For the text-containing cell, return its midpoint in [X, Y] coordinate format. 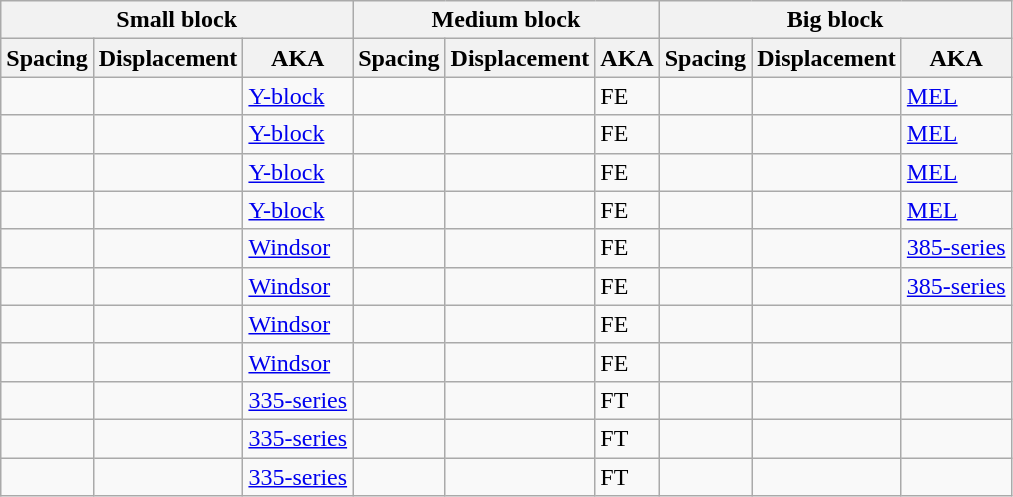
Medium block [506, 20]
Big block [835, 20]
Small block [177, 20]
